Pinpoint the cell where the given text exists, returning its (X, Y) midpoint coordinate. 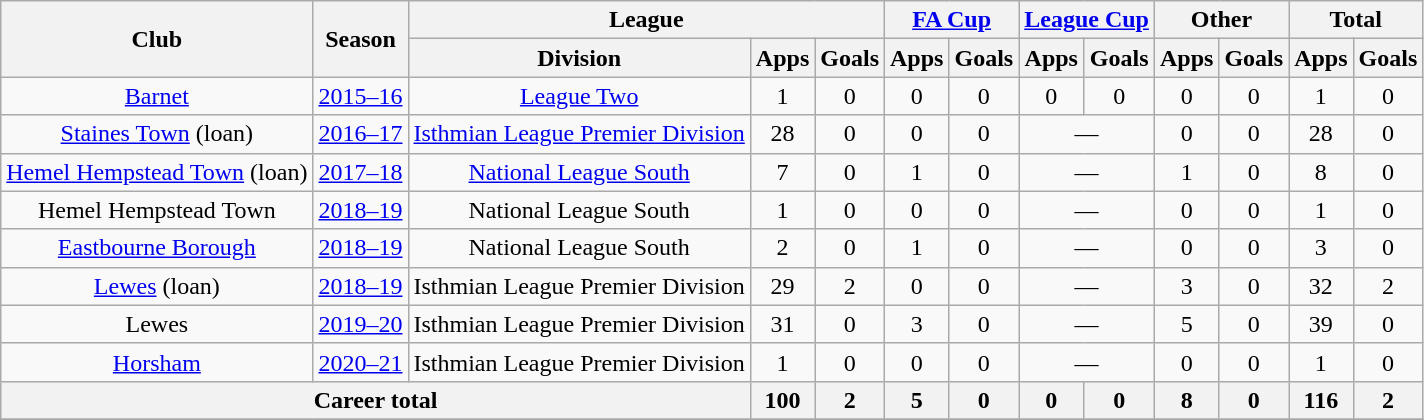
Eastbourne Borough (157, 248)
2020–21 (360, 362)
Career total (376, 400)
League Two (579, 96)
Season (360, 39)
Hemel Hempstead Town (loan) (157, 172)
Total (1356, 20)
2017–18 (360, 172)
2016–17 (360, 134)
Staines Town (loan) (157, 134)
2015–16 (360, 96)
FA Cup (952, 20)
116 (1321, 400)
League Cup (1087, 20)
7 (782, 172)
Barnet (157, 96)
39 (1321, 324)
Club (157, 39)
Lewes (loan) (157, 286)
32 (1321, 286)
Hemel Hempstead Town (157, 210)
2019–20 (360, 324)
Division (579, 58)
29 (782, 286)
31 (782, 324)
100 (782, 400)
Horsham (157, 362)
Other (1221, 20)
Lewes (157, 324)
League (646, 20)
